Output the (X, Y) coordinate of the center of the cell containing the given text.  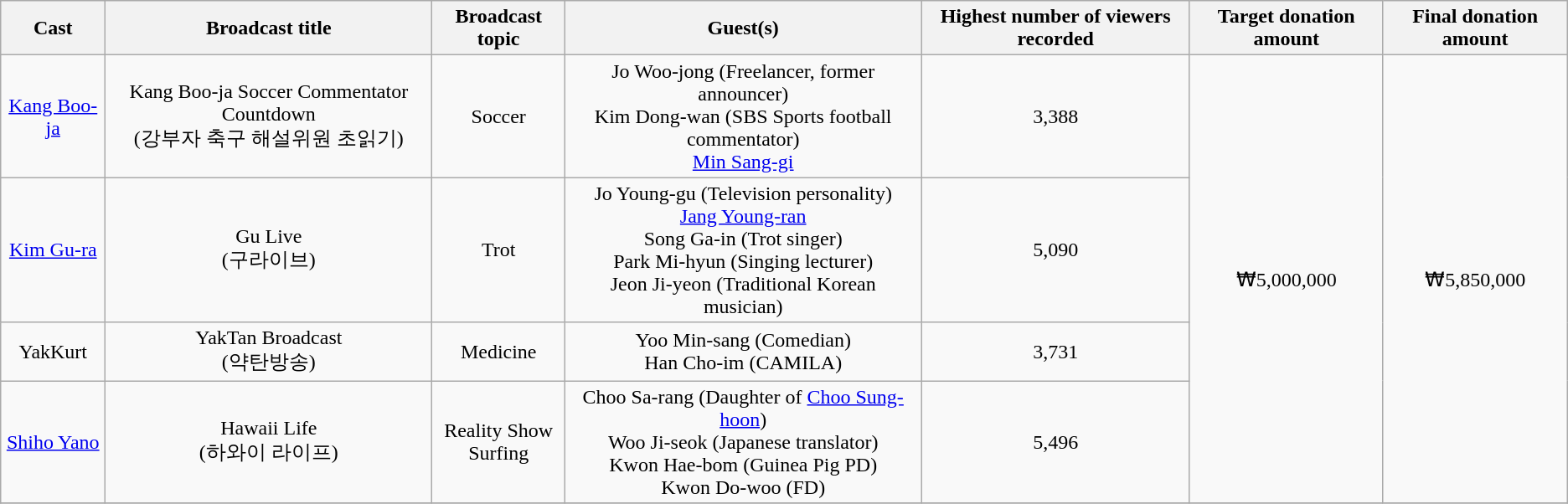
YakKurt (54, 352)
5,090 (1055, 249)
Reality ShowSurfing (499, 441)
YakTan Broadcast(약탄방송) (269, 352)
Broadcast title (269, 28)
5,496 (1055, 441)
Kim Gu-ra (54, 249)
Broadcast topic (499, 28)
₩5,000,000 (1287, 280)
Highest number of viewers recorded (1055, 28)
Hawaii Life(하와이 라이프) (269, 441)
Shiho Yano (54, 441)
Soccer (499, 116)
Kang Boo-ja (54, 116)
Choo Sa-rang (Daughter of Choo Sung-hoon)Woo Ji-seok (Japanese translator)Kwon Hae-bom (Guinea Pig PD)Kwon Do-woo (FD) (742, 441)
3,388 (1055, 116)
3,731 (1055, 352)
Medicine (499, 352)
Cast (54, 28)
Gu Live(구라이브) (269, 249)
Guest(s) (742, 28)
₩5,850,000 (1475, 280)
Jo Woo-jong (Freelancer, former announcer)Kim Dong-wan (SBS Sports football commentator)Min Sang-gi (742, 116)
Target donation amount (1287, 28)
Yoo Min-sang (Comedian)Han Cho-im (CAMILA) (742, 352)
Final donation amount (1475, 28)
Trot (499, 249)
Kang Boo-ja Soccer Commentator Countdown(강부자 축구 해설위원 초읽기) (269, 116)
Jo Young-gu (Television personality)Jang Young-ranSong Ga-in (Trot singer)Park Mi-hyun (Singing lecturer)Jeon Ji-yeon (Traditional Korean musician) (742, 249)
